Extract the (X, Y) coordinate from the center of the cell holding the provided text.  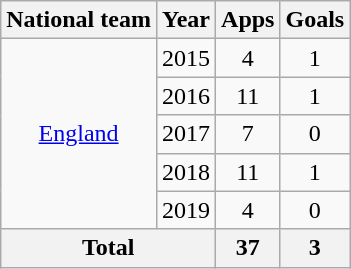
2018 (186, 172)
37 (248, 248)
Total (108, 248)
Goals (315, 20)
England (79, 134)
2017 (186, 134)
2016 (186, 96)
7 (248, 134)
Year (186, 20)
National team (79, 20)
2015 (186, 58)
Apps (248, 20)
3 (315, 248)
2019 (186, 210)
